Return the [x, y] coordinate for the center point of the cell that contains the specified text.  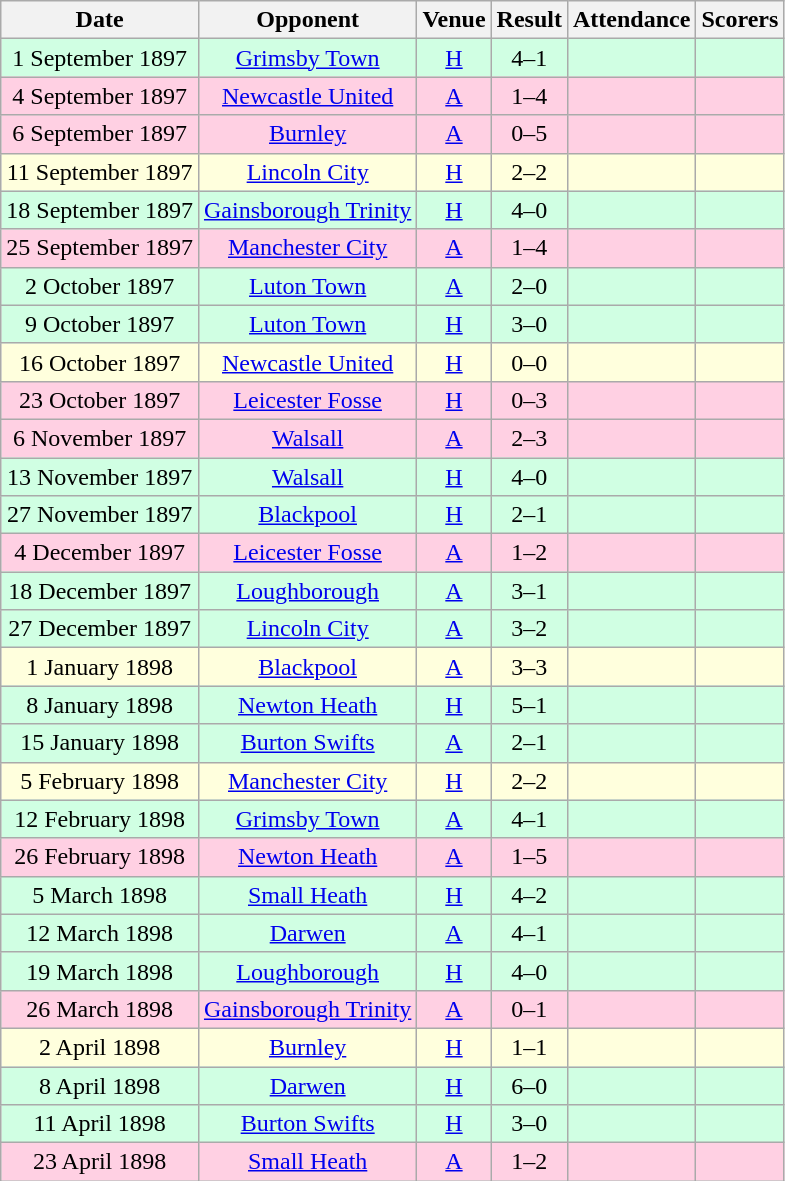
Opponent [307, 20]
6 November 1897 [100, 438]
1–5 [529, 857]
19 March 1898 [100, 971]
1–1 [529, 1047]
Attendance [631, 20]
3–1 [529, 591]
4–2 [529, 895]
0–3 [529, 400]
18 September 1897 [100, 210]
1 September 1897 [100, 58]
2 April 1898 [100, 1047]
Scorers [740, 20]
27 November 1897 [100, 515]
15 January 1898 [100, 743]
16 October 1897 [100, 362]
0–0 [529, 362]
2 October 1897 [100, 286]
6 September 1897 [100, 134]
0–5 [529, 134]
2–0 [529, 286]
26 March 1898 [100, 1009]
8 April 1898 [100, 1085]
1 January 1898 [100, 667]
Venue [454, 20]
18 December 1897 [100, 591]
Result [529, 20]
4 December 1897 [100, 553]
13 November 1897 [100, 477]
23 April 1898 [100, 1162]
6–0 [529, 1085]
12 February 1898 [100, 819]
4 September 1897 [100, 96]
3–2 [529, 629]
11 April 1898 [100, 1124]
12 March 1898 [100, 933]
5 February 1898 [100, 781]
25 September 1897 [100, 248]
5–1 [529, 705]
Date [100, 20]
8 January 1898 [100, 705]
11 September 1897 [100, 172]
26 February 1898 [100, 857]
27 December 1897 [100, 629]
23 October 1897 [100, 400]
5 March 1898 [100, 895]
0–1 [529, 1009]
2–3 [529, 438]
3–3 [529, 667]
9 October 1897 [100, 324]
